Search for the cell housing the specified text and yield its [X, Y] center coordinate. 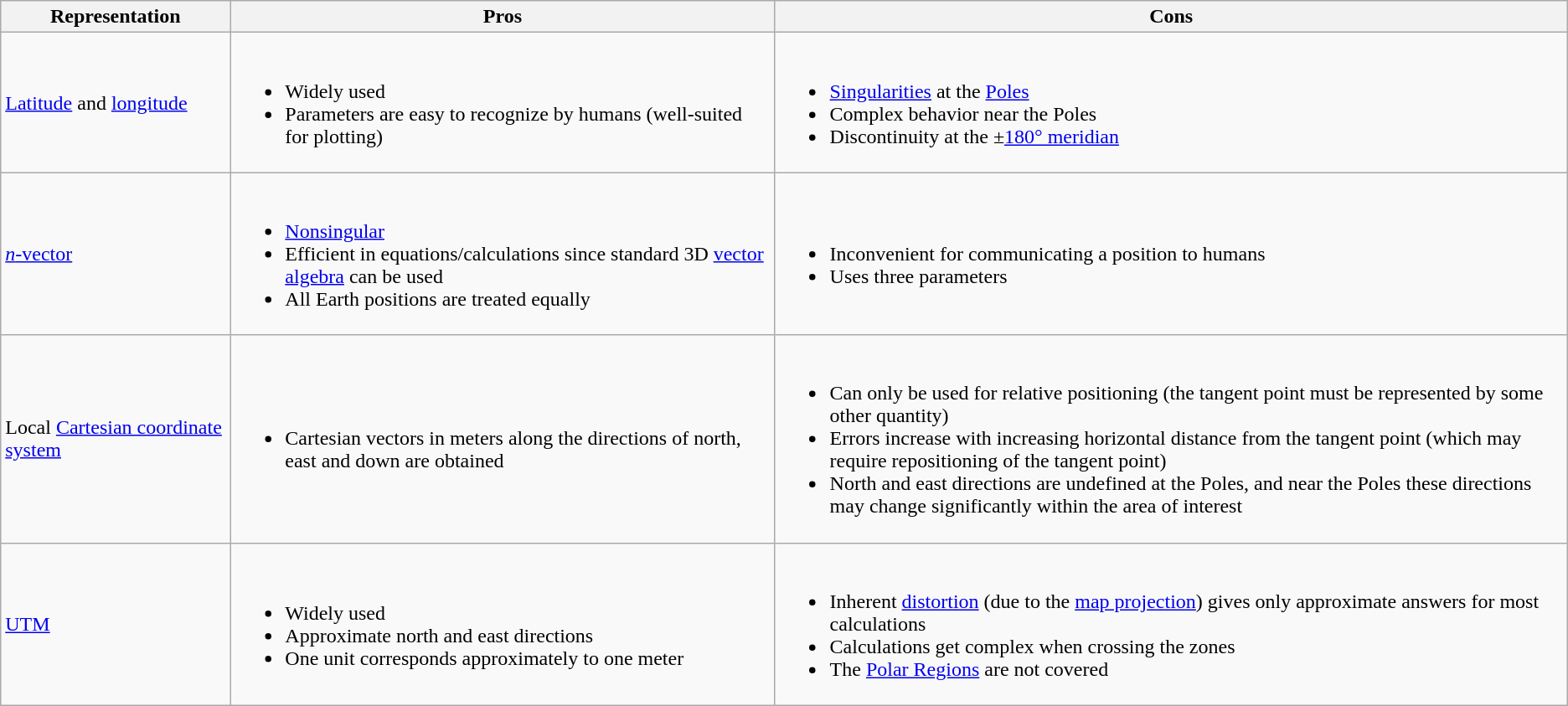
Latitude and longitude [116, 102]
Representation [116, 17]
NonsingularEfficient in equations/calculations since standard 3D vector algebra can be usedAll Earth positions are treated equally [503, 254]
Local Cartesian coordinate system [116, 439]
Cons [1171, 17]
Widely usedApproximate north and east directionsOne unit corresponds approximately to one meter [503, 624]
Widely usedParameters are easy to recognize by humans (well-suited for plotting) [503, 102]
n-vector [116, 254]
Pros [503, 17]
Cartesian vectors in meters along the directions of north, east and down are obtained [503, 439]
UTM [116, 624]
Singularities at the PolesComplex behavior near the PolesDiscontinuity at the ±180° meridian [1171, 102]
Inconvenient for communicating a position to humansUses three parameters [1171, 254]
